Return (X, Y) of the center of cell containing provided text 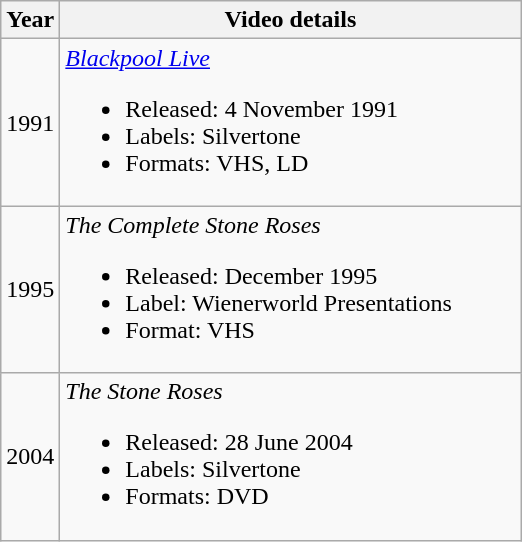
Blackpool LiveReleased: 4 November 1991Labels: SilvertoneFormats: VHS, LD (290, 122)
The Stone RosesReleased: 28 June 2004Labels: SilvertoneFormats: DVD (290, 456)
The Complete Stone RosesReleased: December 1995Label: Wienerworld PresentationsFormat: VHS (290, 290)
Year (30, 20)
Video details (290, 20)
1995 (30, 290)
2004 (30, 456)
1991 (30, 122)
